Locate the cell with the specified text and output its (X, Y) center coordinate. 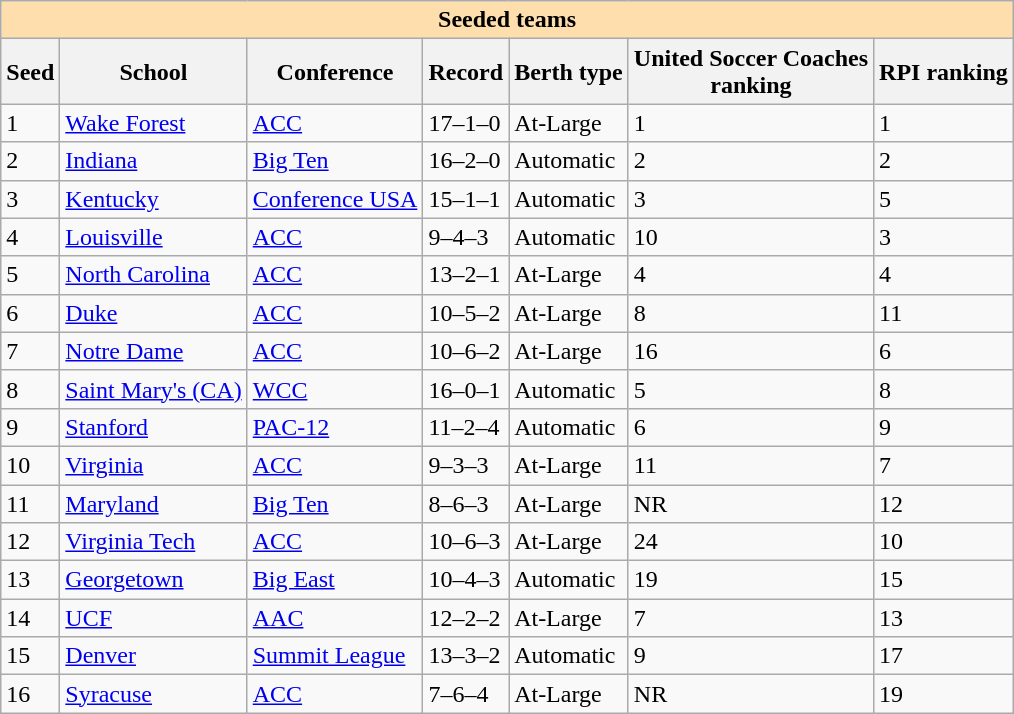
Notre Dame (154, 351)
Seed (30, 72)
10–5–2 (466, 313)
Summit League (335, 656)
WCC (335, 389)
United Soccer Coachesranking (750, 72)
Record (466, 72)
UCF (154, 618)
Big East (335, 580)
School (154, 72)
Conference USA (335, 199)
PAC-12 (335, 427)
Kentucky (154, 199)
Duke (154, 313)
Seeded teams (508, 20)
North Carolina (154, 275)
12–2–2 (466, 618)
10–6–3 (466, 542)
15–1–1 (466, 199)
Louisville (154, 237)
14 (30, 618)
16–0–1 (466, 389)
Georgetown (154, 580)
Stanford (154, 427)
13–3–2 (466, 656)
Virginia Tech (154, 542)
Berth type (569, 72)
9–3–3 (466, 465)
Indiana (154, 161)
AAC (335, 618)
9–4–3 (466, 237)
7–6–4 (466, 694)
10–4–3 (466, 580)
13–2–1 (466, 275)
11–2–4 (466, 427)
8–6–3 (466, 503)
10–6–2 (466, 351)
Saint Mary's (CA) (154, 389)
Conference (335, 72)
Wake Forest (154, 123)
RPI ranking (944, 72)
24 (750, 542)
Denver (154, 656)
Maryland (154, 503)
17 (944, 656)
16–2–0 (466, 161)
Virginia (154, 465)
17–1–0 (466, 123)
Syracuse (154, 694)
